Output the (X, Y) coordinate of the center of the cell containing the given text.  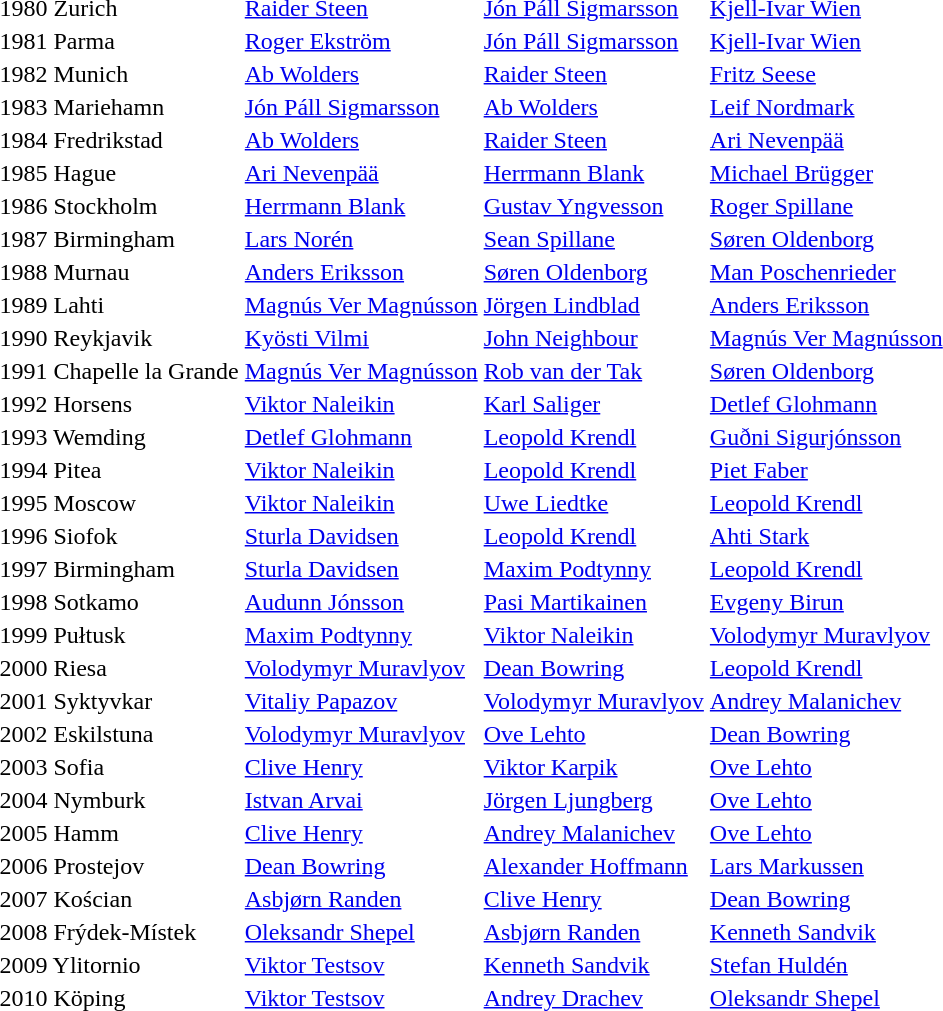
Vitaliy Papazov (361, 701)
Uwe Liedtke (594, 503)
Ove Lehto (594, 734)
Pasi Martikainen (594, 602)
Kyösti Vilmi (361, 338)
Andrey Malanichev (594, 833)
Alexander Hoffmann (594, 866)
Viktor Testsov (361, 965)
Oleksandr Shepel (361, 932)
Sean Spillane (594, 239)
Lars Norén (361, 239)
Søren Oldenborg (594, 272)
Karl Saliger (594, 404)
John Neighbour (594, 338)
Kenneth Sandvik (594, 965)
Gustav Yngvesson (594, 206)
Detlef Glohmann (361, 437)
Roger Ekström (361, 41)
Jörgen Ljungberg (594, 800)
Istvan Arvai (361, 800)
Ari Nevenpää (361, 173)
Anders Eriksson (361, 272)
Jörgen Lindblad (594, 305)
Viktor Karpik (594, 767)
Rob van der Tak (594, 371)
Audunn Jónsson (361, 602)
